For the text-containing cell, return its midpoint in (x, y) coordinate format. 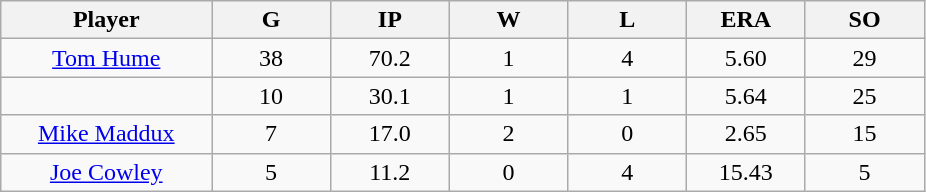
SO (864, 20)
15.43 (746, 172)
Mike Maddux (106, 134)
2.65 (746, 134)
IP (390, 20)
11.2 (390, 172)
5.60 (746, 58)
29 (864, 58)
W (508, 20)
L (628, 20)
15 (864, 134)
5.64 (746, 96)
G (272, 20)
Joe Cowley (106, 172)
30.1 (390, 96)
2 (508, 134)
17.0 (390, 134)
10 (272, 96)
Player (106, 20)
25 (864, 96)
7 (272, 134)
ERA (746, 20)
38 (272, 58)
70.2 (390, 58)
Tom Hume (106, 58)
